Locate the cell with the specified text and output its [x, y] center coordinate. 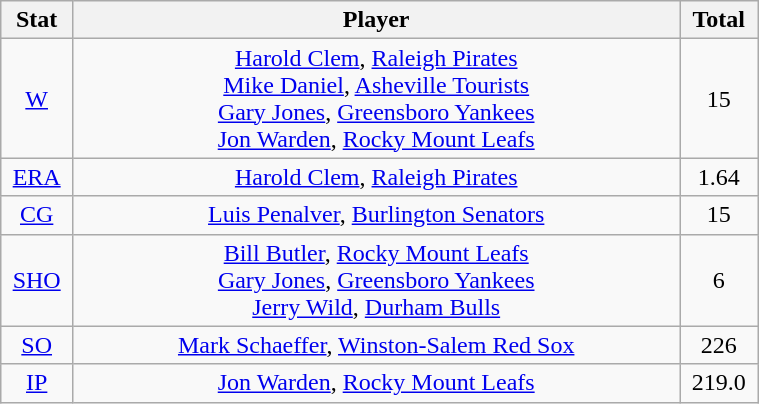
Luis Penalver, Burlington Senators [376, 215]
Mark Schaeffer, Winston-Salem Red Sox [376, 345]
219.0 [719, 383]
Player [376, 20]
Stat [37, 20]
226 [719, 345]
6 [719, 280]
Harold Clem, Raleigh Pirates [376, 177]
Bill Butler, Rocky Mount Leafs Gary Jones, Greensboro Yankees Jerry Wild, Durham Bulls [376, 280]
Harold Clem, Raleigh Pirates Mike Daniel, Asheville Tourists Gary Jones, Greensboro Yankees Jon Warden, Rocky Mount Leafs [376, 98]
1.64 [719, 177]
Jon Warden, Rocky Mount Leafs [376, 383]
SHO [37, 280]
ERA [37, 177]
SO [37, 345]
IP [37, 383]
Total [719, 20]
W [37, 98]
CG [37, 215]
